For the text-containing cell, return its midpoint in [X, Y] coordinate format. 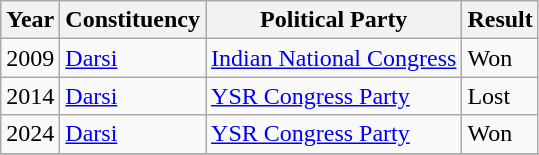
Year [30, 20]
Result [500, 20]
2014 [30, 96]
Indian National Congress [334, 58]
2024 [30, 134]
Political Party [334, 20]
Lost [500, 96]
Constituency [133, 20]
2009 [30, 58]
